Locate the cell with the specified text and output its (X, Y) center coordinate. 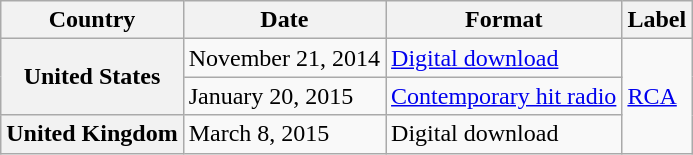
United States (92, 77)
Label (657, 20)
Contemporary hit radio (504, 96)
January 20, 2015 (284, 96)
Date (284, 20)
Country (92, 20)
November 21, 2014 (284, 58)
RCA (657, 96)
United Kingdom (92, 134)
Format (504, 20)
March 8, 2015 (284, 134)
